Locate the cell with the specified text and output its [X, Y] center coordinate. 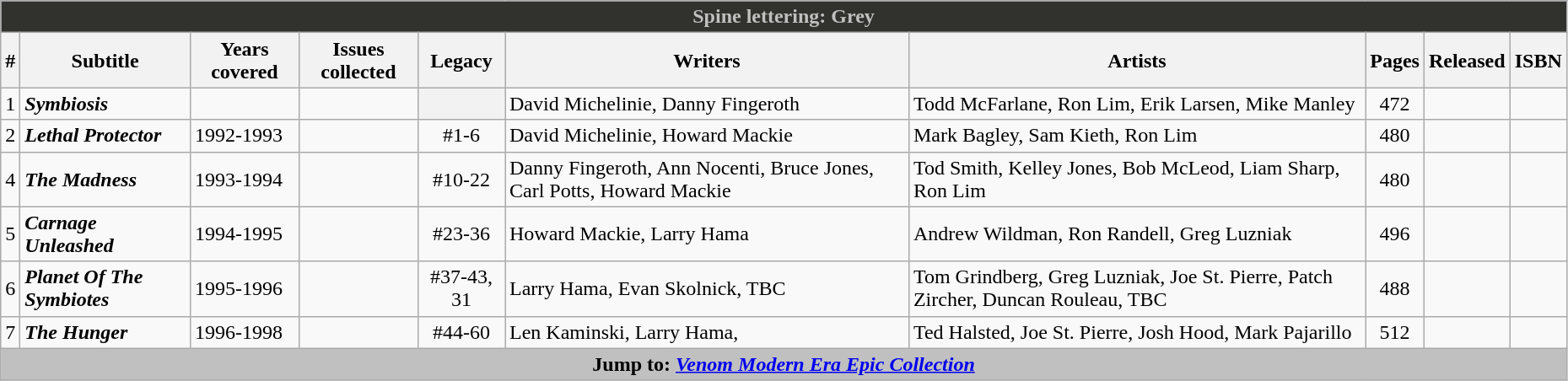
Issues collected [358, 61]
Tod Smith, Kelley Jones, Bob McLeod, Liam Sharp, Ron Lim [1137, 179]
#23-36 [462, 234]
Mark Bagley, Sam Kieth, Ron Lim [1137, 136]
Symbiosis [105, 104]
# [10, 61]
512 [1395, 332]
Larry Hama, Evan Skolnick, TBC [707, 288]
ISBN [1538, 61]
Howard Mackie, Larry Hama [707, 234]
David Michelinie, Howard Mackie [707, 136]
1994-1995 [245, 234]
Planet Of The Symbiotes [105, 288]
#1-6 [462, 136]
The Madness [105, 179]
4 [10, 179]
1993-1994 [245, 179]
Danny Fingeroth, Ann Nocenti, Bruce Jones, Carl Potts, Howard Mackie [707, 179]
2 [10, 136]
Spine lettering: Grey [784, 17]
496 [1395, 234]
1992-1993 [245, 136]
Ted Halsted, Joe St. Pierre, Josh Hood, Mark Pajarillo [1137, 332]
Len Kaminski, Larry Hama, [707, 332]
David Michelinie, Danny Fingeroth [707, 104]
Lethal Protector [105, 136]
Released [1467, 61]
488 [1395, 288]
Todd McFarlane, Ron Lim, Erik Larsen, Mike Manley [1137, 104]
Tom Grindberg, Greg Luzniak, Joe St. Pierre, Patch Zircher, Duncan Rouleau, TBC [1137, 288]
1 [10, 104]
Artists [1137, 61]
Carnage Unleashed [105, 234]
Years covered [245, 61]
#44-60 [462, 332]
Legacy [462, 61]
#37-43, 31 [462, 288]
472 [1395, 104]
Pages [1395, 61]
1995-1996 [245, 288]
6 [10, 288]
Andrew Wildman, Ron Randell, Greg Luzniak [1137, 234]
Jump to: Venom Modern Era Epic Collection [784, 364]
#10-22 [462, 179]
The Hunger [105, 332]
5 [10, 234]
7 [10, 332]
Writers [707, 61]
Subtitle [105, 61]
1996-1998 [245, 332]
